Return [X, Y] of the center of cell containing provided text 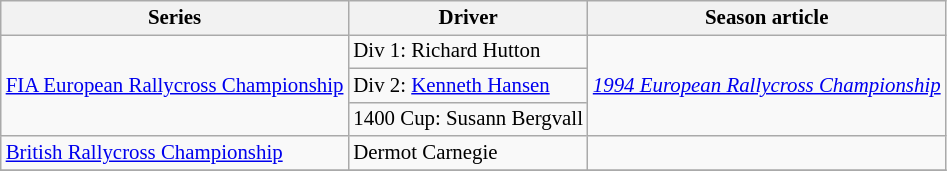
FIA European Rallycross Championship [175, 85]
Div 1: Richard Hutton [468, 51]
Dermot Carnegie [468, 153]
Series [175, 18]
Season article [767, 18]
Div 2: Kenneth Hansen [468, 85]
Driver [468, 18]
1400 Cup: Susann Bergvall [468, 119]
British Rallycross Championship [175, 153]
1994 European Rallycross Championship [767, 85]
